Extract the [X, Y] coordinate from the center of the cell holding the provided text.  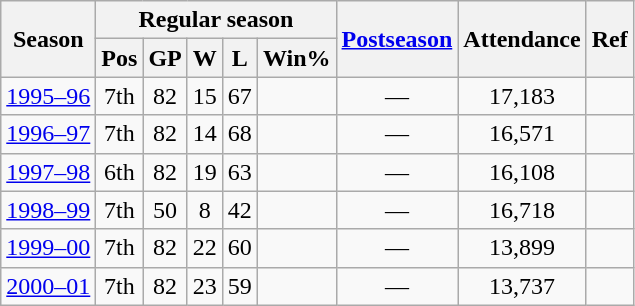
13,899 [522, 248]
Ref [610, 39]
1998–99 [48, 210]
Win% [296, 58]
22 [204, 248]
1996–97 [48, 134]
13,737 [522, 286]
L [240, 58]
1999–00 [48, 248]
2000–01 [48, 286]
67 [240, 96]
16,108 [522, 172]
23 [204, 286]
6th [120, 172]
60 [240, 248]
17,183 [522, 96]
15 [204, 96]
42 [240, 210]
1997–98 [48, 172]
50 [165, 210]
68 [240, 134]
1995–96 [48, 96]
19 [204, 172]
63 [240, 172]
Pos [120, 58]
Regular season [216, 20]
16,718 [522, 210]
16,571 [522, 134]
14 [204, 134]
Postseason [397, 39]
8 [204, 210]
59 [240, 286]
Season [48, 39]
GP [165, 58]
Attendance [522, 39]
W [204, 58]
